Return the (x, y) coordinate for the center point of the cell that contains the specified text.  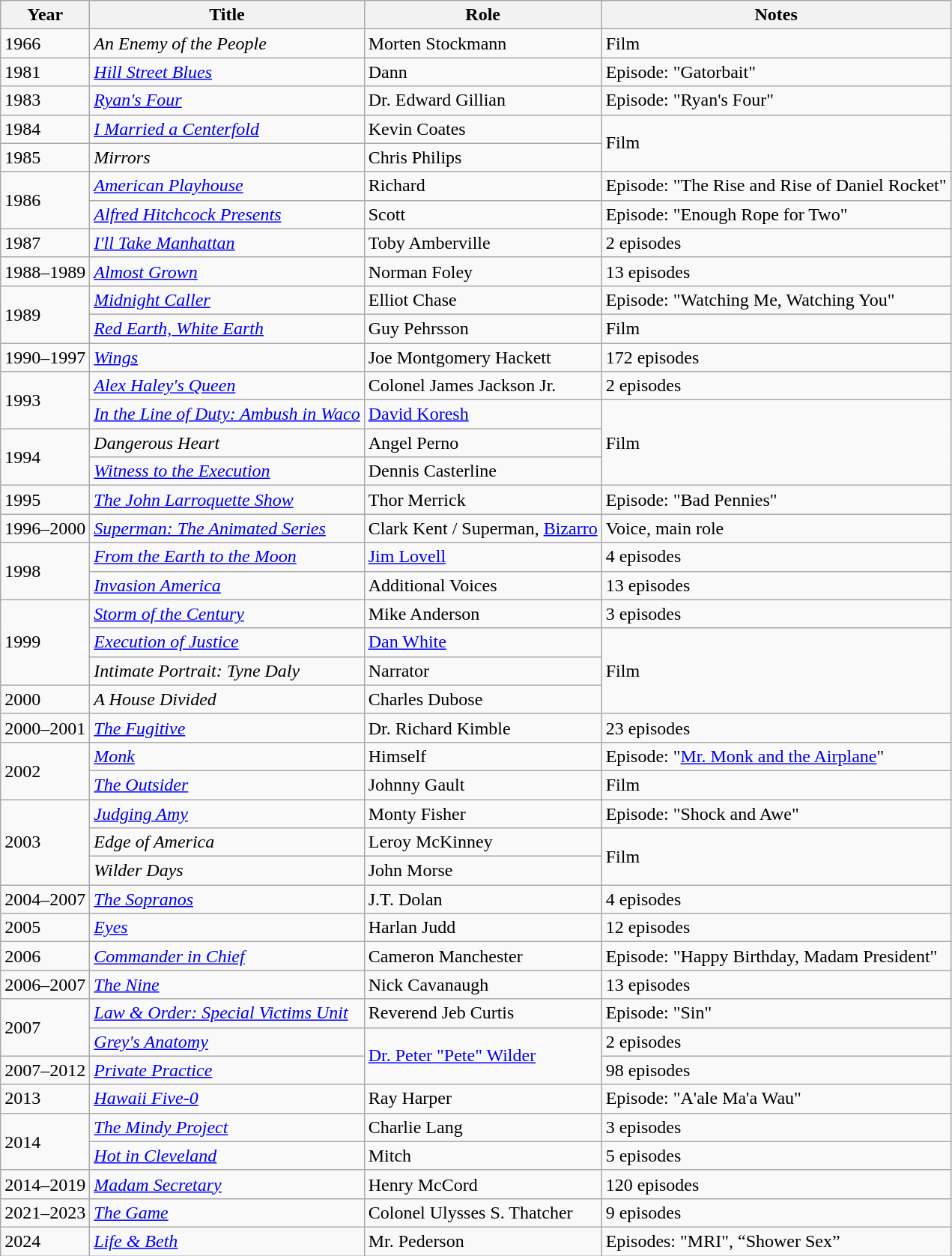
Monty Fisher (482, 813)
Episode: "Ryan's Four" (776, 100)
Wilder Days (227, 871)
From the Earth to the Moon (227, 557)
An Enemy of the People (227, 43)
23 episodes (776, 728)
172 episodes (776, 357)
Notes (776, 15)
120 episodes (776, 1184)
Charles Dubose (482, 699)
Intimate Portrait: Tyne Daly (227, 671)
Witness to the Execution (227, 471)
5 episodes (776, 1156)
Episodes: "MRI", “Shower Sex” (776, 1241)
1986 (45, 200)
Mike Anderson (482, 614)
1994 (45, 457)
Narrator (482, 671)
Cameron Manchester (482, 956)
Dr. Peter "Pete" Wilder (482, 1056)
Storm of the Century (227, 614)
Hot in Cleveland (227, 1156)
Alfred Hitchcock Presents (227, 214)
The Fugitive (227, 728)
Reverend Jeb Curtis (482, 1013)
98 episodes (776, 1070)
1989 (45, 314)
Episode: "Watching Me, Watching You" (776, 300)
1984 (45, 129)
Midnight Caller (227, 300)
Guy Pehrsson (482, 328)
Hawaii Five-0 (227, 1099)
I'll Take Manhattan (227, 243)
Ryan's Four (227, 100)
Colonel Ulysses S. Thatcher (482, 1213)
Dennis Casterline (482, 471)
Almost Grown (227, 271)
Episode: "Shock and Awe" (776, 813)
1996–2000 (45, 528)
2014–2019 (45, 1184)
Episode: "Sin" (776, 1013)
J.T. Dolan (482, 899)
The Game (227, 1213)
Edge of America (227, 842)
Execution of Justice (227, 642)
Dr. Edward Gillian (482, 100)
2024 (45, 1241)
A House Divided (227, 699)
2004–2007 (45, 899)
American Playhouse (227, 186)
Commander in Chief (227, 956)
2007–2012 (45, 1070)
Episode: "Happy Birthday, Madam President" (776, 956)
Life & Beth (227, 1241)
Dangerous Heart (227, 443)
Dr. Richard Kimble (482, 728)
Toby Amberville (482, 243)
Episode: "A'ale Ma'a Wau" (776, 1099)
The John Larroquette Show (227, 500)
Hill Street Blues (227, 72)
The Outsider (227, 785)
2007 (45, 1027)
1993 (45, 400)
Angel Perno (482, 443)
Kevin Coates (482, 129)
1999 (45, 642)
Elliot Chase (482, 300)
Alex Haley's Queen (227, 386)
David Koresh (482, 414)
1966 (45, 43)
Year (45, 15)
2002 (45, 770)
Himself (482, 756)
Scott (482, 214)
Richard (482, 186)
Jim Lovell (482, 557)
Mr. Pederson (482, 1241)
Judging Amy (227, 813)
Additional Voices (482, 585)
Johnny Gault (482, 785)
Madam Secretary (227, 1184)
1987 (45, 243)
In the Line of Duty: Ambush in Waco (227, 414)
1981 (45, 72)
I Married a Centerfold (227, 129)
1990–1997 (45, 357)
2006–2007 (45, 985)
2000–2001 (45, 728)
Clark Kent / Superman, Bizarro (482, 528)
2006 (45, 956)
2000 (45, 699)
Ray Harper (482, 1099)
1995 (45, 500)
Joe Montgomery Hackett (482, 357)
Invasion America (227, 585)
Title (227, 15)
Episode: "Enough Rope for Two" (776, 214)
Leroy McKinney (482, 842)
Grey's Anatomy (227, 1042)
1985 (45, 157)
Harlan Judd (482, 928)
Mitch (482, 1156)
The Sopranos (227, 899)
Law & Order: Special Victims Unit (227, 1013)
Private Practice (227, 1070)
The Nine (227, 985)
Norman Foley (482, 271)
Chris Philips (482, 157)
Voice, main role (776, 528)
Mirrors (227, 157)
Eyes (227, 928)
9 episodes (776, 1213)
Red Earth, White Earth (227, 328)
Thor Merrick (482, 500)
Morten Stockmann (482, 43)
Episode: "Mr. Monk and the Airplane" (776, 756)
2005 (45, 928)
Monk (227, 756)
2021–2023 (45, 1213)
1988–1989 (45, 271)
Episode: "The Rise and Rise of Daniel Rocket" (776, 186)
Colonel James Jackson Jr. (482, 386)
Dan White (482, 642)
Superman: The Animated Series (227, 528)
2013 (45, 1099)
Charlie Lang (482, 1127)
Henry McCord (482, 1184)
Episode: "Gatorbait" (776, 72)
Nick Cavanaugh (482, 985)
1998 (45, 571)
2003 (45, 842)
Role (482, 15)
2014 (45, 1141)
Episode: "Bad Pennies" (776, 500)
Wings (227, 357)
1983 (45, 100)
Dann (482, 72)
John Morse (482, 871)
12 episodes (776, 928)
The Mindy Project (227, 1127)
